From the cell containing the given text, extract its center point as [X, Y] coordinate. 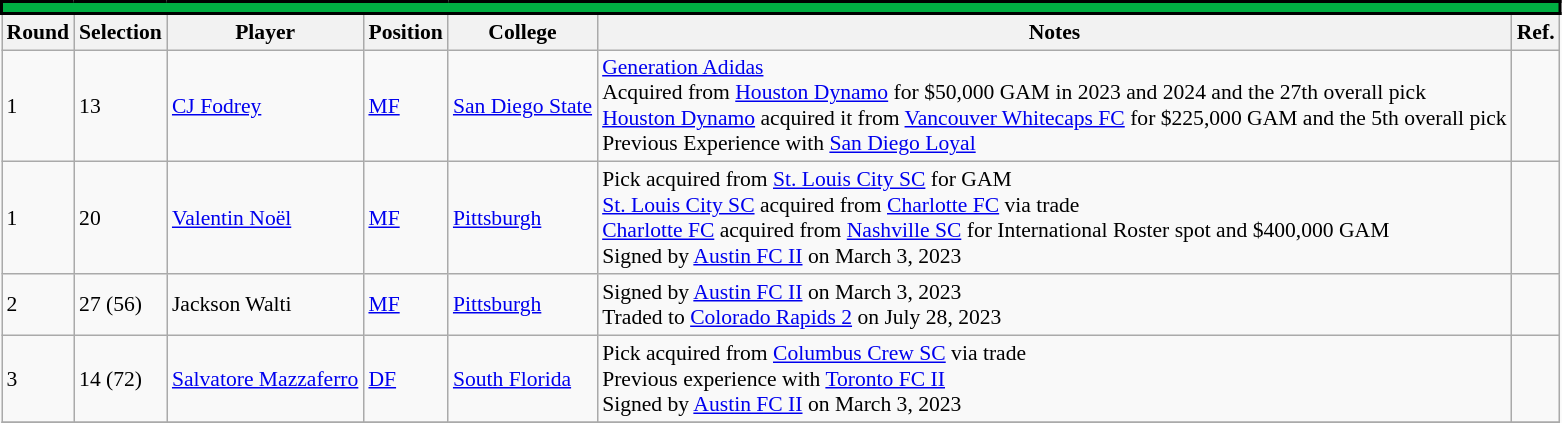
Round [38, 32]
Position [405, 32]
Jackson Walti [265, 304]
Selection [120, 32]
Player [265, 32]
Pick acquired from Columbus Crew SC via tradePrevious experience with Toronto FC IISigned by Austin FC II on March 3, 2023 [1054, 378]
Valentin Noël [265, 218]
Signed by Austin FC II on March 3, 2023Traded to Colorado Rapids 2 on July 28, 2023 [1054, 304]
14 (72) [120, 378]
Salvatore Mazzaferro [265, 378]
DF [405, 378]
CJ Fodrey [265, 106]
13 [120, 106]
20 [120, 218]
Notes [1054, 32]
Ref. [1536, 32]
3 [38, 378]
South Florida [522, 378]
College [522, 32]
27 (56) [120, 304]
San Diego State [522, 106]
2 [38, 304]
